Search for the cell housing the specified text and yield its (X, Y) center coordinate. 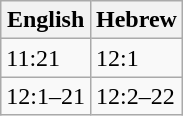
12:1 (136, 58)
12:1–21 (46, 96)
English (46, 20)
Hebrew (136, 20)
11:21 (46, 58)
12:2–22 (136, 96)
